Determine the (x, y) coordinate at the center of the cell enclosing the given text.  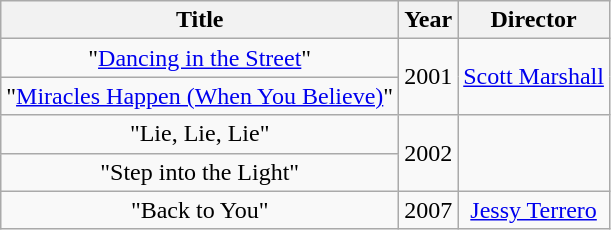
Jessy Terrero (534, 210)
"Miracles Happen (When You Believe)" (200, 96)
Scott Marshall (534, 77)
"Dancing in the Street" (200, 58)
"Step into the Light" (200, 172)
2007 (428, 210)
"Lie, Lie, Lie" (200, 134)
"Back to You" (200, 210)
Year (428, 20)
2001 (428, 77)
Title (200, 20)
2002 (428, 153)
Director (534, 20)
